For the text-containing cell, return its midpoint in (x, y) coordinate format. 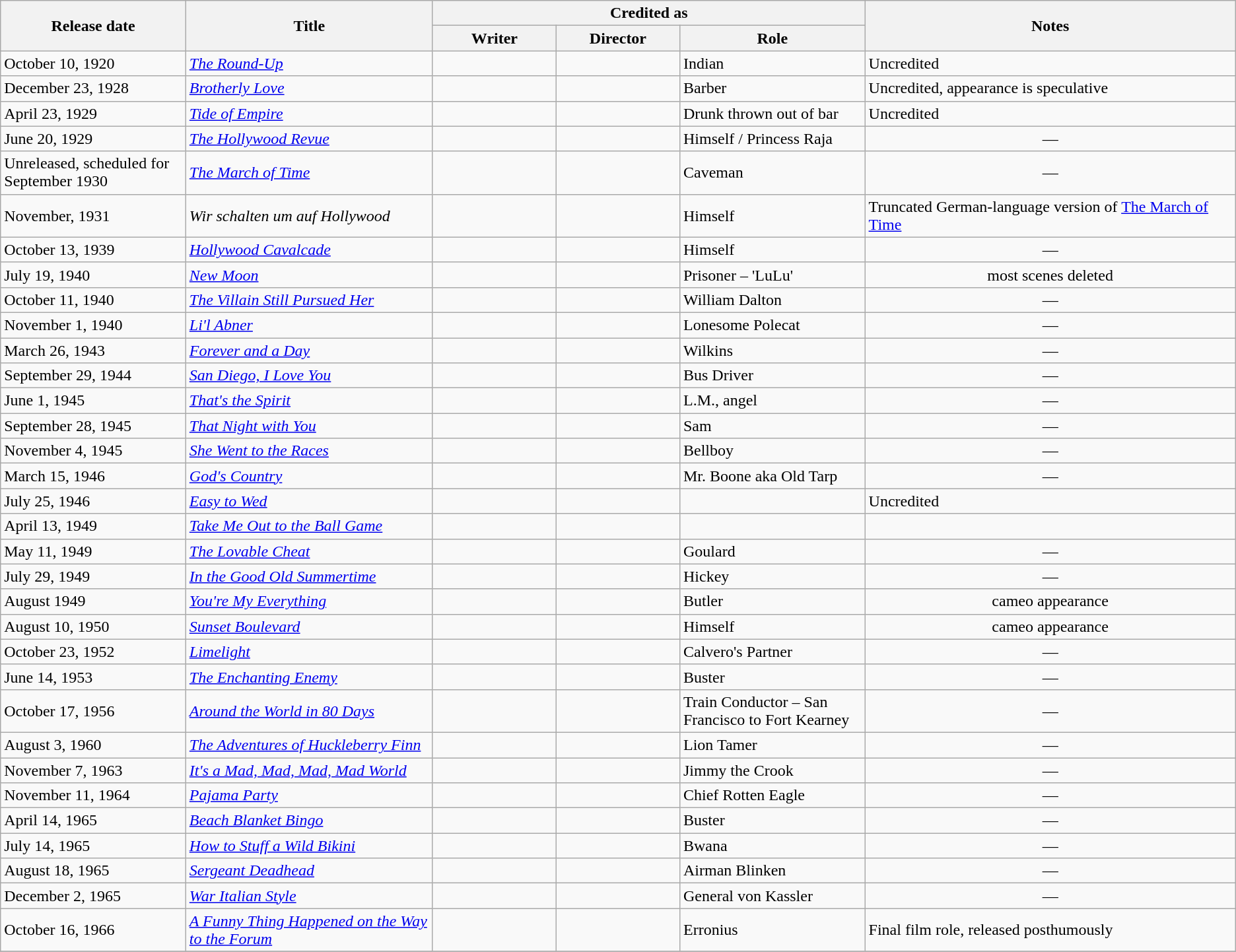
Take Me Out to the Ball Game (309, 526)
How to Stuff a Wild Bikini (309, 846)
Bus Driver (772, 376)
San Diego, I Love You (309, 376)
War Italian Style (309, 896)
October 23, 1952 (94, 652)
Indian (772, 63)
July 29, 1949 (94, 576)
April 23, 1929 (94, 114)
In the Good Old Summertime (309, 576)
Writer (494, 38)
October 13, 1939 (94, 250)
October 17, 1956 (94, 710)
Barber (772, 88)
The Villain Still Pursued Her (309, 300)
Lion Tamer (772, 745)
Prisoner – 'LuLu' (772, 275)
Hollywood Cavalcade (309, 250)
The Round-Up (309, 63)
August 1949 (94, 601)
Caveman (772, 173)
She Went to the Races (309, 451)
September 28, 1945 (94, 426)
Truncated German-language version of The March of Time (1050, 215)
Airman Blinken (772, 871)
Chief Rotten Eagle (772, 796)
General von Kassler (772, 896)
New Moon (309, 275)
Beach Blanket Bingo (309, 821)
August 3, 1960 (94, 745)
It's a Mad, Mad, Mad, Mad World (309, 770)
Bellboy (772, 451)
Notes (1050, 26)
Hickey (772, 576)
November 11, 1964 (94, 796)
July 14, 1965 (94, 846)
June 1, 1945 (94, 401)
You're My Everything (309, 601)
William Dalton (772, 300)
L.M., angel (772, 401)
The March of Time (309, 173)
August 18, 1965 (94, 871)
most scenes deleted (1050, 275)
Wir schalten um auf Hollywood (309, 215)
November 7, 1963 (94, 770)
August 10, 1950 (94, 627)
October 11, 1940 (94, 300)
That Night with You (309, 426)
November 1, 1940 (94, 325)
Role (772, 38)
Calvero's Partner (772, 652)
Limelight (309, 652)
Lonesome Polecat (772, 325)
That's the Spirit (309, 401)
November 4, 1945 (94, 451)
Wilkins (772, 351)
Around the World in 80 Days (309, 710)
The Hollywood Revue (309, 139)
Tide of Empire (309, 114)
Brotherly Love (309, 88)
Drunk thrown out of bar (772, 114)
Easy to Wed (309, 501)
Release date (94, 26)
Sergeant Deadhead (309, 871)
Mr. Boone aka Old Tarp (772, 476)
Goulard (772, 551)
Jimmy the Crook (772, 770)
Himself / Princess Raja (772, 139)
Forever and a Day (309, 351)
October 16, 1966 (94, 930)
Butler (772, 601)
God's Country (309, 476)
December 23, 1928 (94, 88)
Erronius (772, 930)
July 19, 1940 (94, 275)
The Enchanting Enemy (309, 677)
April 14, 1965 (94, 821)
Sam (772, 426)
Li'l Abner (309, 325)
June 20, 1929 (94, 139)
Train Conductor – San Francisco to Fort Kearney (772, 710)
The Lovable Cheat (309, 551)
December 2, 1965 (94, 896)
September 29, 1944 (94, 376)
Pajama Party (309, 796)
June 14, 1953 (94, 677)
July 25, 1946 (94, 501)
Director (618, 38)
Sunset Boulevard (309, 627)
Bwana (772, 846)
Unreleased, scheduled for September 1930 (94, 173)
April 13, 1949 (94, 526)
Final film role, released posthumously (1050, 930)
March 26, 1943 (94, 351)
November, 1931 (94, 215)
Uncredited, appearance is speculative (1050, 88)
Credited as (648, 13)
May 11, 1949 (94, 551)
A Funny Thing Happened on the Way to the Forum (309, 930)
March 15, 1946 (94, 476)
Title (309, 26)
October 10, 1920 (94, 63)
The Adventures of Huckleberry Finn (309, 745)
